Search for the cell housing the specified text and yield its [X, Y] center coordinate. 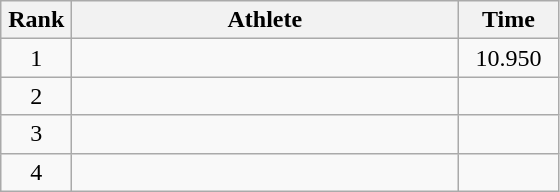
1 [36, 58]
3 [36, 134]
Time [508, 20]
Athlete [265, 20]
Rank [36, 20]
4 [36, 172]
2 [36, 96]
10.950 [508, 58]
